Determine the [X, Y] coordinate at the center of the cell enclosing the given text.  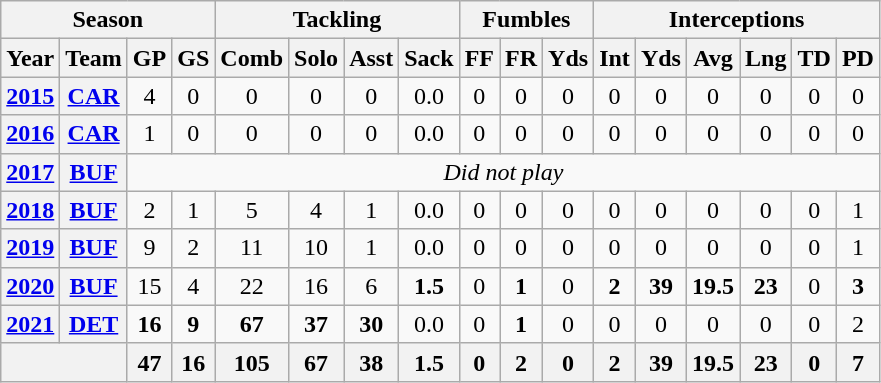
GS [194, 58]
GP [149, 58]
10 [316, 248]
30 [372, 324]
6 [372, 286]
Year [30, 58]
Season [108, 20]
Solo [316, 58]
38 [372, 362]
DET [94, 324]
5 [252, 210]
Did not play [503, 172]
15 [149, 286]
105 [252, 362]
Tackling [337, 20]
Int [615, 58]
2015 [30, 96]
Fumbles [526, 20]
2021 [30, 324]
Interceptions [737, 20]
Comb [252, 58]
2017 [30, 172]
2020 [30, 286]
47 [149, 362]
11 [252, 248]
7 [858, 362]
TD [814, 58]
FF [479, 58]
3 [858, 286]
2018 [30, 210]
PD [858, 58]
2019 [30, 248]
Lng [766, 58]
2016 [30, 134]
Asst [372, 58]
22 [252, 286]
Sack [429, 58]
37 [316, 324]
FR [522, 58]
Team [94, 58]
Avg [712, 58]
